Output the [x, y] coordinate of the center of the cell containing the given text.  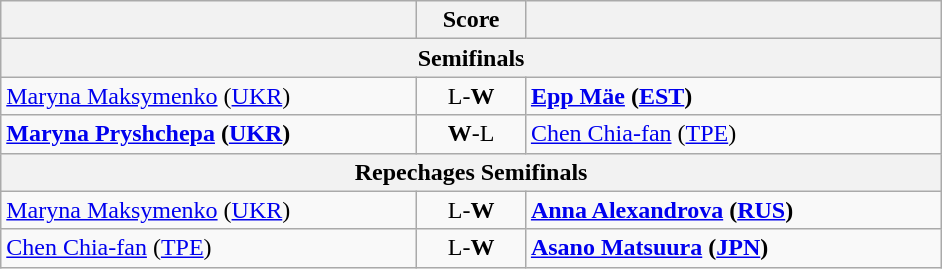
Score [472, 20]
Repechages Semifinals [472, 172]
Asano Matsuura (JPN) [733, 248]
W-L [472, 134]
Anna Alexandrova (RUS) [733, 210]
Maryna Pryshchepa (UKR) [209, 134]
Epp Mäe (EST) [733, 96]
Semifinals [472, 58]
